Locate the cell with the specified text and output its [X, Y] center coordinate. 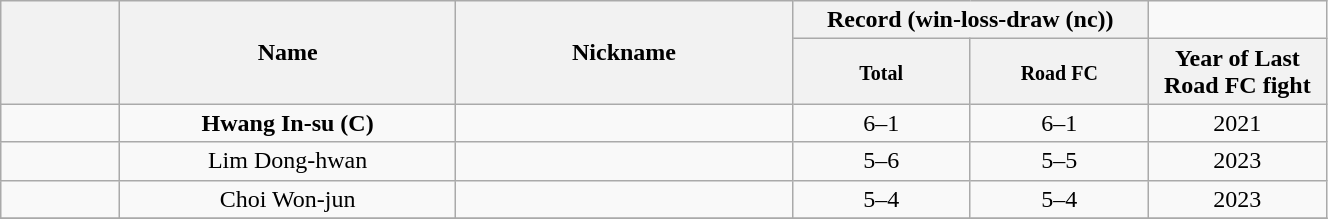
Hwang In-su (C) [287, 123]
5–6 [881, 161]
Nickname [624, 52]
Year of Last Road FC fight [1237, 72]
2021 [1237, 123]
Total [881, 72]
Record (win-loss-draw (nc)) [970, 20]
Choi Won-jun [287, 199]
Lim Dong-hwan [287, 161]
5–5 [1059, 161]
Name [287, 52]
Road FC [1059, 72]
